From the cell containing the given text, extract its center point as [X, Y] coordinate. 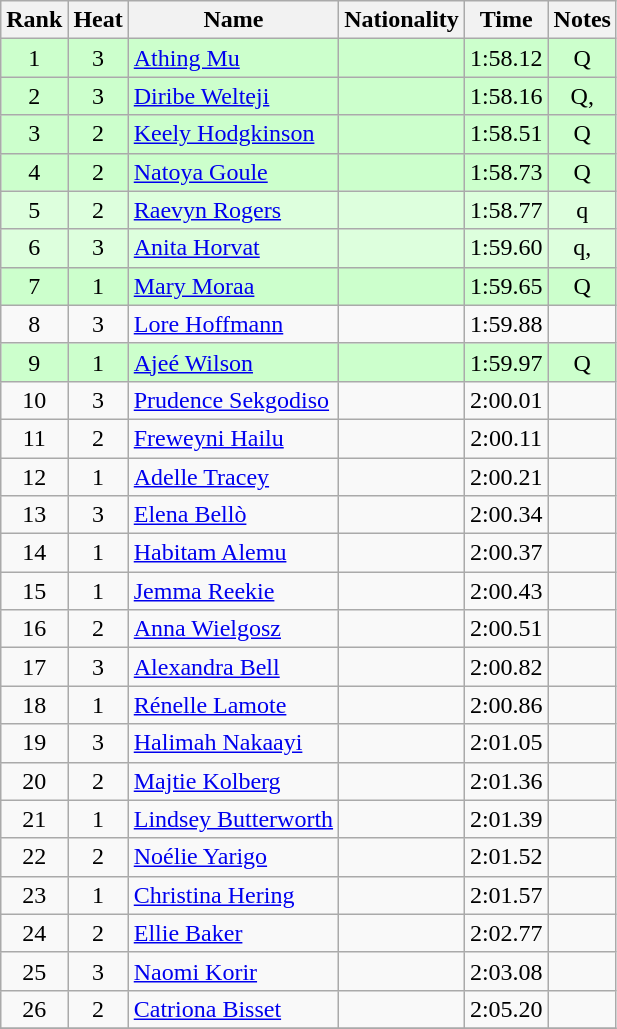
Freweyni Hailu [233, 438]
Mary Moraa [233, 286]
26 [34, 1009]
Keely Hodgkinson [233, 134]
2:00.86 [506, 705]
2:05.20 [506, 1009]
1:58.16 [506, 96]
16 [34, 629]
15 [34, 591]
Athing Mu [233, 58]
19 [34, 743]
2:00.34 [506, 515]
2:01.57 [506, 895]
24 [34, 933]
18 [34, 705]
Anna Wielgosz [233, 629]
1:59.65 [506, 286]
Rénelle Lamote [233, 705]
1:58.73 [506, 172]
2:01.39 [506, 819]
1:58.51 [506, 134]
Heat [98, 20]
Jemma Reekie [233, 591]
20 [34, 781]
Elena Bellò [233, 515]
4 [34, 172]
Nationality [402, 20]
2:03.08 [506, 971]
Lindsey Butterworth [233, 819]
23 [34, 895]
1:58.77 [506, 210]
2:00.01 [506, 400]
Ellie Baker [233, 933]
25 [34, 971]
7 [34, 286]
17 [34, 667]
2:00.43 [506, 591]
2:00.51 [506, 629]
Lore Hoffmann [233, 324]
10 [34, 400]
Diribe Welteji [233, 96]
q, [582, 248]
Christina Hering [233, 895]
Noélie Yarigo [233, 857]
9 [34, 362]
Raevyn Rogers [233, 210]
12 [34, 477]
14 [34, 553]
11 [34, 438]
5 [34, 210]
Halimah Nakaayi [233, 743]
Naomi Korir [233, 971]
q [582, 210]
2:00.11 [506, 438]
2:01.05 [506, 743]
22 [34, 857]
2:01.36 [506, 781]
Adelle Tracey [233, 477]
Habitam Alemu [233, 553]
Q, [582, 96]
Natoya Goule [233, 172]
1:59.88 [506, 324]
2:00.37 [506, 553]
21 [34, 819]
Prudence Sekgodiso [233, 400]
2:02.77 [506, 933]
8 [34, 324]
Majtie Kolberg [233, 781]
1:59.60 [506, 248]
2:01.52 [506, 857]
Time [506, 20]
1:59.97 [506, 362]
Name [233, 20]
Rank [34, 20]
Notes [582, 20]
Alexandra Bell [233, 667]
Catriona Bisset [233, 1009]
Anita Horvat [233, 248]
2:00.82 [506, 667]
13 [34, 515]
1:58.12 [506, 58]
2:00.21 [506, 477]
Ajeé Wilson [233, 362]
6 [34, 248]
